Capture the cell that displays the provided text and extract its (x, y) central coordinate. 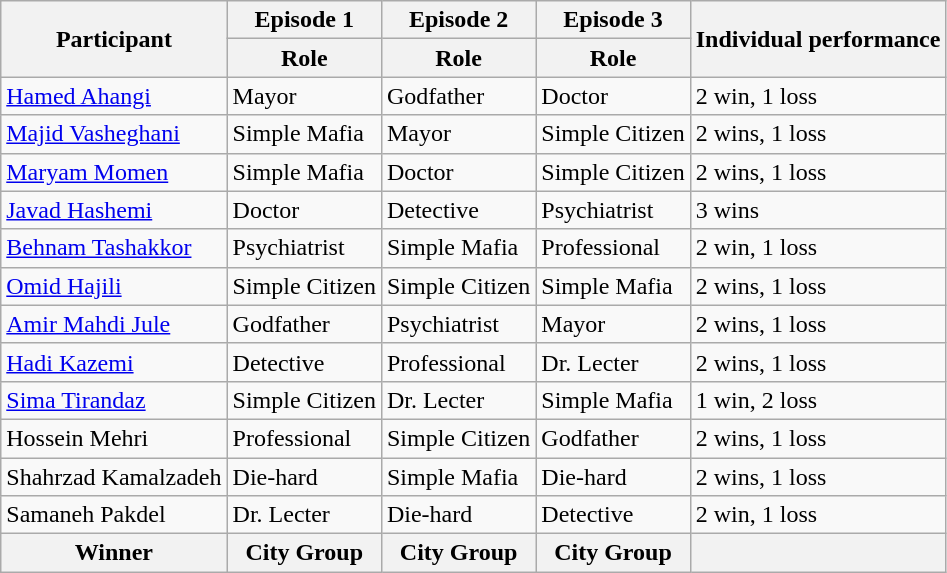
Hadi Kazemi (114, 362)
Omid Hajili (114, 286)
Hossein Mehri (114, 438)
Episode 1 (304, 20)
Individual performance (818, 39)
3 wins (818, 210)
Samaneh Pakdel (114, 515)
Shahrzad Kamalzadeh (114, 477)
Sima Tirandaz (114, 400)
Winner (114, 553)
Majid Vasheghani (114, 134)
Maryam Momen (114, 172)
Amir Mahdi Jule (114, 324)
Participant (114, 39)
Hamed Ahangi (114, 96)
Javad Hashemi (114, 210)
Episode 2 (458, 20)
1 win, 2 loss (818, 400)
Behnam Tashakkor (114, 248)
Episode 3 (613, 20)
